Scan for the cell matching the given text and deliver its [X, Y] coordinate at center. 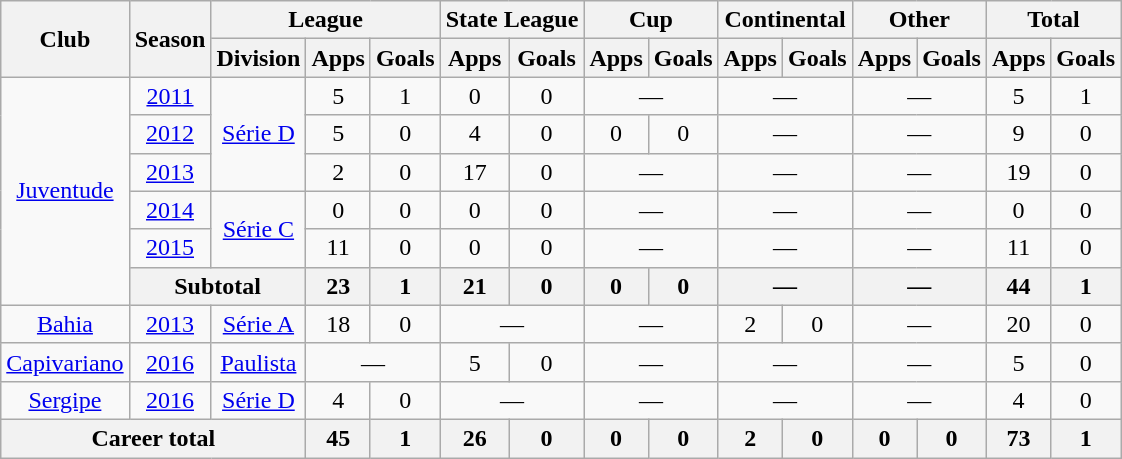
League [326, 20]
19 [1018, 172]
18 [338, 324]
2011 [170, 96]
Continental [785, 20]
44 [1018, 286]
Season [170, 39]
26 [474, 438]
Capivariano [65, 362]
Juventude [65, 191]
2014 [170, 210]
Division [258, 58]
Career total [154, 438]
Club [65, 39]
Cup [651, 20]
Série A [258, 324]
Other [919, 20]
Bahia [65, 324]
Série C [258, 229]
23 [338, 286]
21 [474, 286]
Sergipe [65, 400]
9 [1018, 134]
Paulista [258, 362]
17 [474, 172]
State League [512, 20]
20 [1018, 324]
73 [1018, 438]
45 [338, 438]
Total [1053, 20]
2015 [170, 248]
Subtotal [218, 286]
2012 [170, 134]
